Capture the cell that displays the provided text and extract its (X, Y) central coordinate. 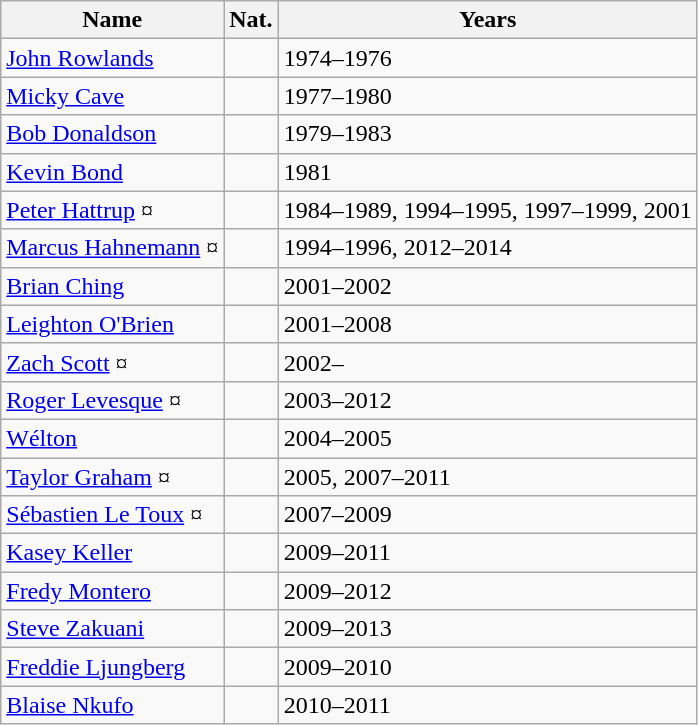
Zach Scott ¤ (112, 362)
2003–2012 (488, 400)
2007–2009 (488, 515)
1994–1996, 2012–2014 (488, 248)
2001–2002 (488, 286)
Years (488, 20)
Peter Hattrup ¤ (112, 210)
Wélton (112, 438)
Steve Zakuani (112, 629)
1981 (488, 172)
2009–2010 (488, 667)
Marcus Hahnemann ¤ (112, 248)
Nat. (251, 20)
Bob Donaldson (112, 134)
2001–2008 (488, 324)
2009–2013 (488, 629)
1984–1989, 1994–1995, 1997–1999, 2001 (488, 210)
2010–2011 (488, 705)
Micky Cave (112, 96)
Roger Levesque ¤ (112, 400)
Taylor Graham ¤ (112, 477)
Sébastien Le Toux ¤ (112, 515)
Blaise Nkufo (112, 705)
Kasey Keller (112, 553)
Brian Ching (112, 286)
2002– (488, 362)
Kevin Bond (112, 172)
1974–1976 (488, 58)
2009–2012 (488, 591)
2009–2011 (488, 553)
1979–1983 (488, 134)
2005, 2007–2011 (488, 477)
John Rowlands (112, 58)
1977–1980 (488, 96)
Leighton O'Brien (112, 324)
Fredy Montero (112, 591)
2004–2005 (488, 438)
Freddie Ljungberg (112, 667)
Name (112, 20)
